Detect which cell encompasses the target text, then output its (X, Y) center coordinate. 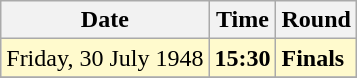
15:30 (242, 58)
Finals (316, 58)
Round (316, 20)
Date (105, 20)
Time (242, 20)
Friday, 30 July 1948 (105, 58)
